Detect which cell encompasses the target text, then output its [x, y] center coordinate. 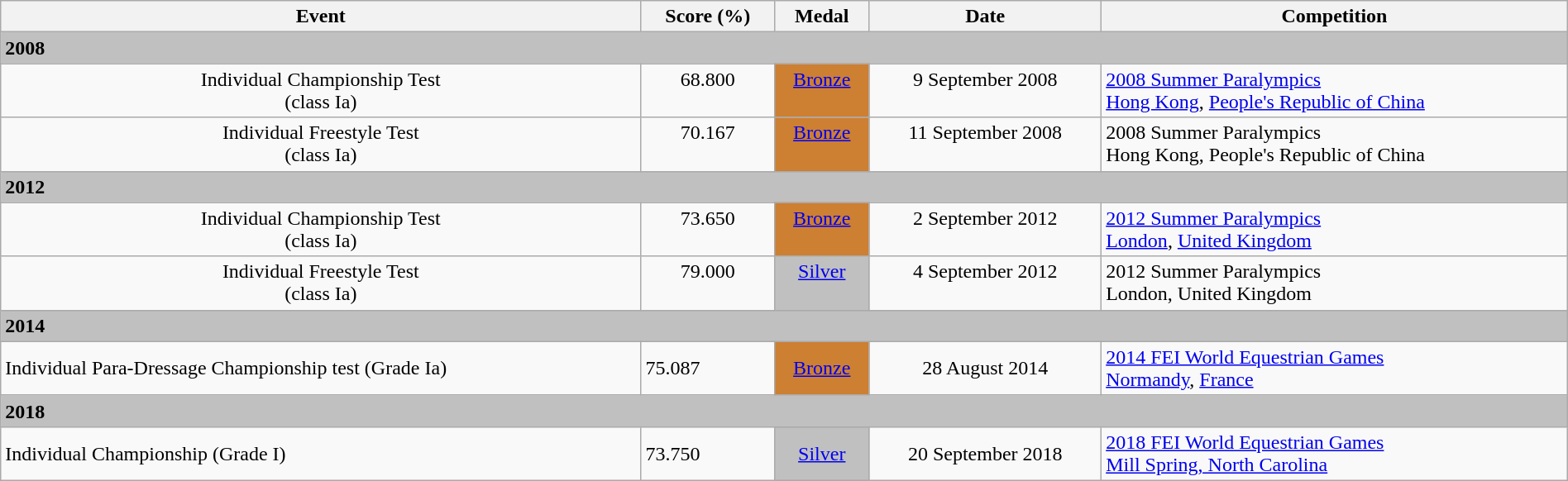
Event [321, 17]
Individual Para-Dressage Championship test (Grade Ia) [321, 369]
2014 [784, 326]
70.167 [708, 144]
2018 FEI World Equestrian GamesMill Spring, North Carolina [1335, 453]
2018 [784, 411]
68.800 [708, 91]
Competition [1335, 17]
2 September 2012 [986, 230]
73.650 [708, 230]
Individual Championship (Grade I) [321, 453]
4 September 2012 [986, 283]
2008 [784, 48]
20 September 2018 [986, 453]
Date [986, 17]
Score (%) [708, 17]
9 September 2008 [986, 91]
79.000 [708, 283]
2014 FEI World Equestrian GamesNormandy, France [1335, 369]
73.750 [708, 453]
28 August 2014 [986, 369]
Medal [822, 17]
2012 [784, 187]
11 September 2008 [986, 144]
75.087 [708, 369]
